Scan for the cell matching the given text and deliver its (X, Y) coordinate at center. 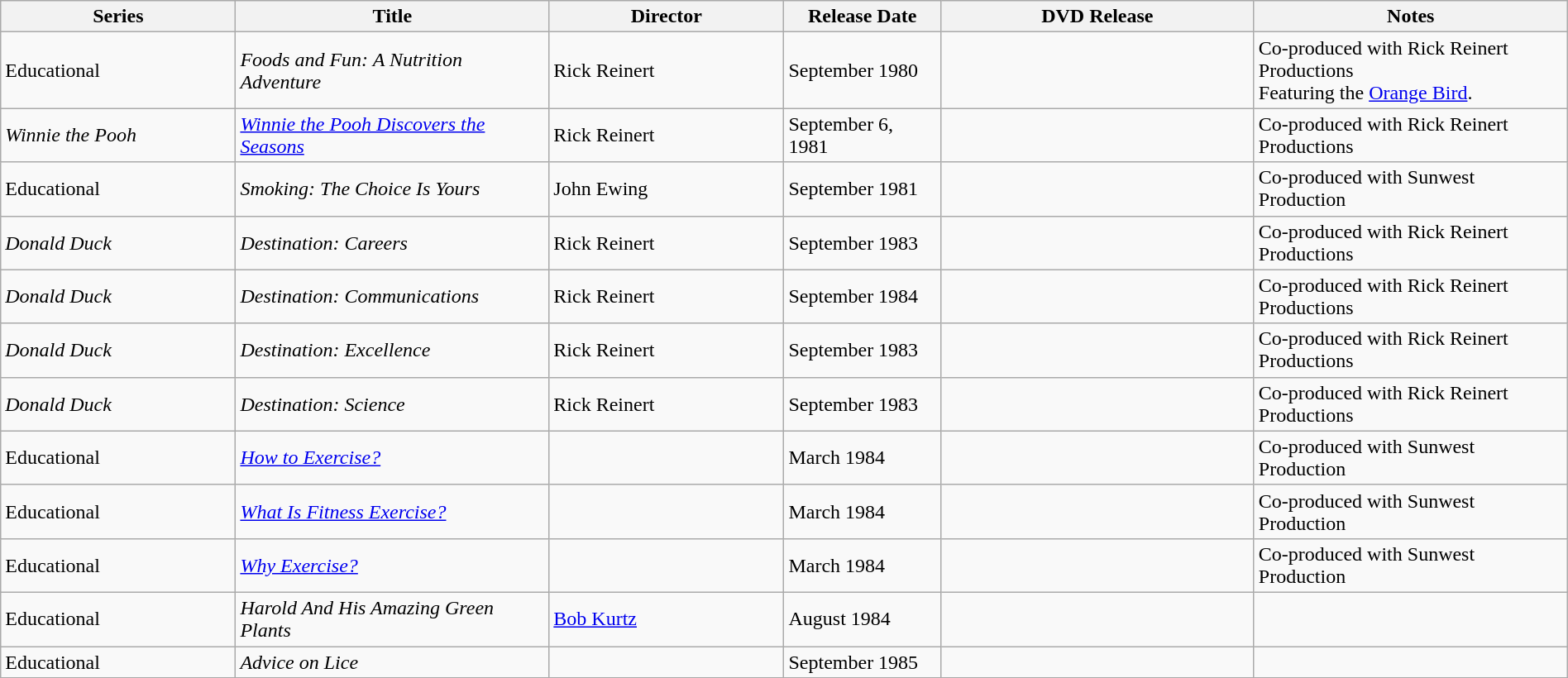
September 1981 (862, 189)
Destination: Science (392, 403)
September 1984 (862, 296)
Winnie the Pooh (118, 136)
August 1984 (862, 618)
DVD Release (1097, 17)
September 1980 (862, 70)
September 1985 (862, 662)
Smoking: The Choice Is Yours (392, 189)
Co-produced with Rick Reinert ProductionsFeaturing the Orange Bird. (1411, 70)
Destination: Excellence (392, 351)
Series (118, 17)
Why Exercise? (392, 566)
Winnie the Pooh Discovers the Seasons (392, 136)
Release Date (862, 17)
How to Exercise? (392, 458)
Destination: Careers (392, 243)
Bob Kurtz (667, 618)
Director (667, 17)
Foods and Fun: A Nutrition Adventure (392, 70)
John Ewing (667, 189)
Title (392, 17)
September 6, 1981 (862, 136)
Destination: Communications (392, 296)
Notes (1411, 17)
Advice on Lice (392, 662)
What Is Fitness Exercise? (392, 511)
Harold And His Amazing Green Plants (392, 618)
